Determine the [X, Y] coordinate at the center of the cell enclosing the given text.  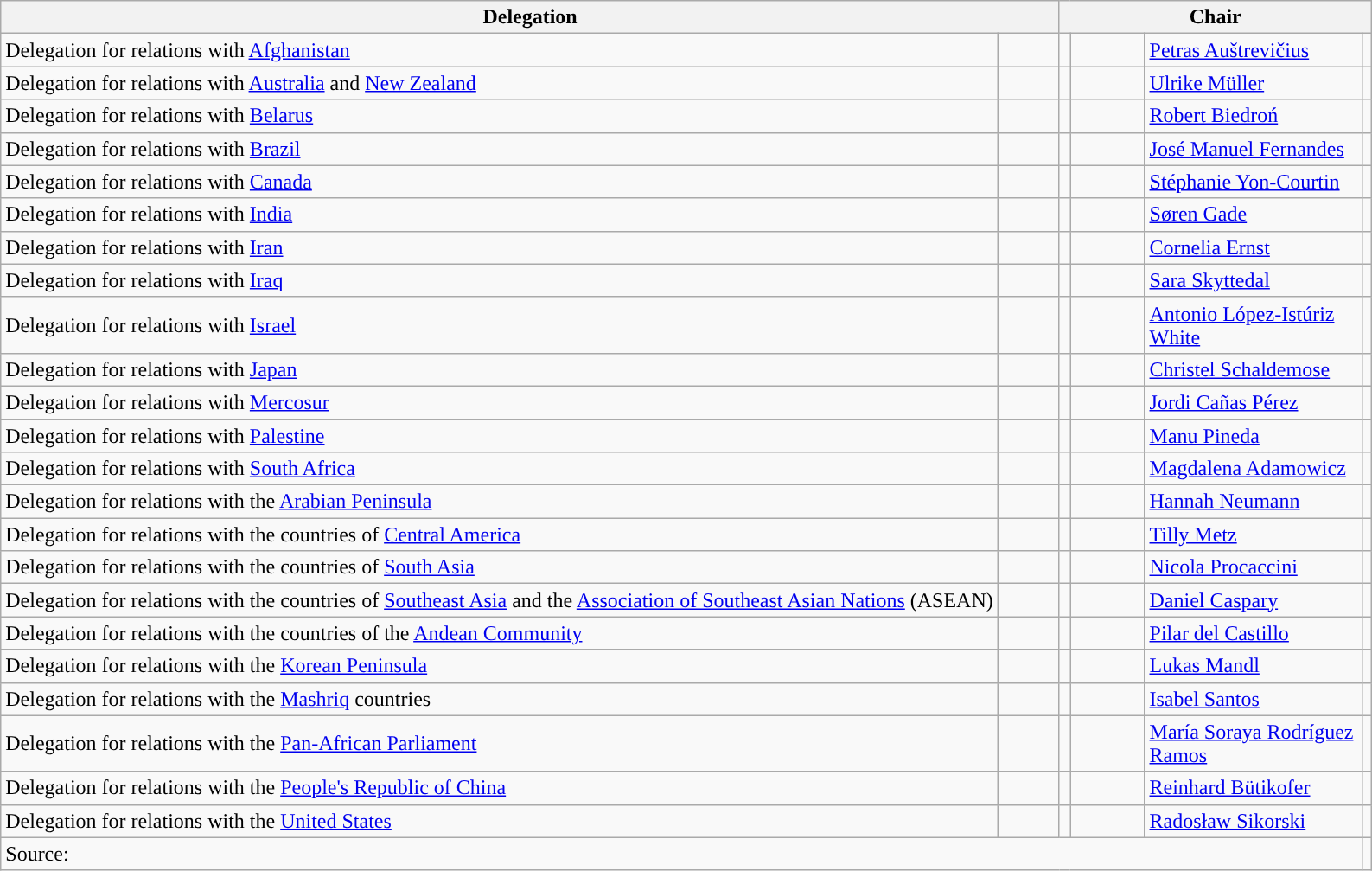
Manu Pineda [1254, 435]
Antonio López-Istúriz White [1254, 325]
Delegation for relations with the Arabian Peninsula [500, 502]
Delegation for relations with Israel [500, 325]
Delegation for relations with the countries of Central America [500, 535]
Delegation for relations with Palestine [500, 435]
María Soraya Rodríguez Ramos [1254, 744]
Chair [1216, 17]
José Manuel Fernandes [1254, 149]
Reinhard Bütikofer [1254, 788]
Lukas Mandl [1254, 666]
Christel Schaldemose [1254, 369]
Delegation for relations with Afghanistan [500, 50]
Delegation for relations with the People's Republic of China [500, 788]
Delegation for relations with the countries of the Andean Community [500, 633]
Radosław Sikorski [1254, 821]
Delegation for relations with the countries of Southeast Asia and the Association of Southeast Asian Nations (ASEAN) [500, 600]
Delegation for relations with India [500, 215]
Delegation for relations with the countries of South Asia [500, 567]
Jordi Cañas Pérez [1254, 402]
Ulrike Müller [1254, 83]
Stéphanie Yon-Courtin [1254, 182]
Delegation for relations with Brazil [500, 149]
Magdalena Adamowicz [1254, 469]
Daniel Caspary [1254, 600]
Delegation for relations with the Korean Peninsula [500, 666]
Delegation [531, 17]
Pilar del Castillo [1254, 633]
Delegation for relations with the United States [500, 821]
Tilly Metz [1254, 535]
Isabel Santos [1254, 699]
Delegation for relations with Mercosur [500, 402]
Source: [681, 854]
Delegation for relations with Iran [500, 247]
Delegation for relations with South Africa [500, 469]
Petras Auštrevičius [1254, 50]
Sara Skyttedal [1254, 280]
Delegation for relations with Japan [500, 369]
Cornelia Ernst [1254, 247]
Delegation for relations with Australia and New Zealand [500, 83]
Nicola Procaccini [1254, 567]
Søren Gade [1254, 215]
Robert Biedroń [1254, 116]
Delegation for relations with Iraq [500, 280]
Hannah Neumann [1254, 502]
Delegation for relations with Belarus [500, 116]
Delegation for relations with the Mashriq countries [500, 699]
Delegation for relations with Canada [500, 182]
Delegation for relations with the Pan-African Parliament [500, 744]
